Return [X, Y] of the center of cell containing provided text 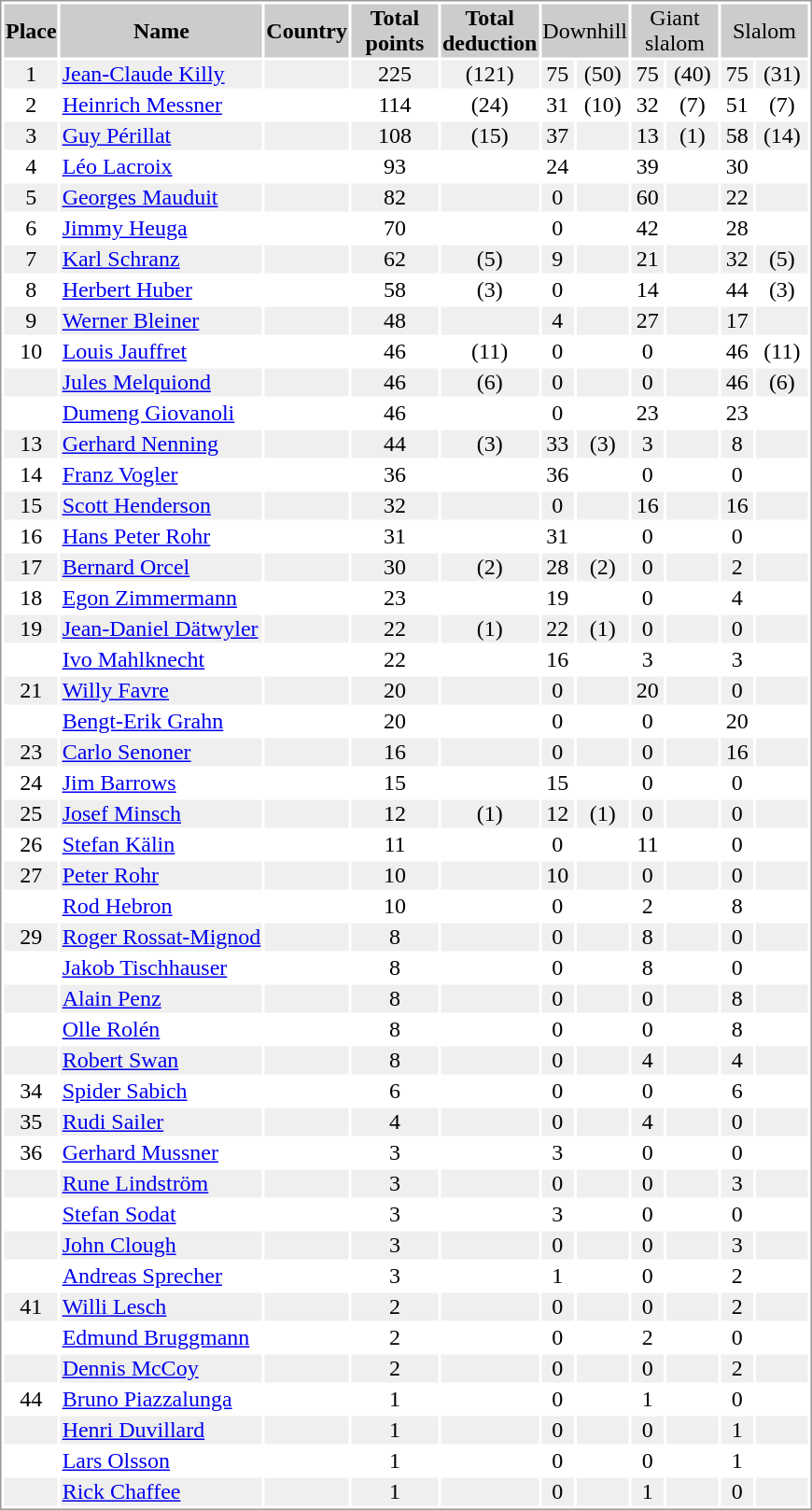
Robert Swan [161, 1060]
Name [161, 30]
Henri Duvillard [161, 1430]
Place [31, 30]
Scott Henderson [161, 505]
Gerhard Nenning [161, 444]
108 [394, 135]
Jean-Daniel Dätwyler [161, 628]
Ivo Mahlknecht [161, 660]
26 [31, 845]
Stefan Kälin [161, 845]
Rune Lindström [161, 1183]
Herbert Huber [161, 290]
(14) [782, 135]
7 [31, 259]
34 [31, 1092]
Jakob Tischhauser [161, 968]
Giantslalom [676, 30]
Edmund Bruggmann [161, 1338]
Bernard Orcel [161, 567]
Louis Jauffret [161, 352]
Totalpoints [394, 30]
225 [394, 74]
John Clough [161, 1245]
29 [31, 937]
Rudi Sailer [161, 1122]
Carlo Senoner [161, 752]
Alain Penz [161, 998]
(15) [489, 135]
Heinrich Messner [161, 106]
Gerhard Mussner [161, 1153]
33 [558, 444]
Peter Rohr [161, 875]
Léo Lacroix [161, 167]
Jules Melquiond [161, 382]
Jim Barrows [161, 783]
42 [648, 229]
Rick Chaffee [161, 1491]
Rod Hebron [161, 907]
Jean-Claude Killy [161, 74]
Roger Rossat-Mignod [161, 937]
Spider Sabich [161, 1092]
Werner Bleiner [161, 320]
(31) [782, 74]
Franz Vogler [161, 475]
37 [558, 135]
Willi Lesch [161, 1306]
Josef Minsch [161, 813]
Country [307, 30]
Olle Rolén [161, 1030]
93 [394, 167]
Egon Zimmermann [161, 599]
5 [31, 197]
Guy Périllat [161, 135]
18 [31, 599]
48 [394, 320]
Stefan Sodat [161, 1215]
(121) [489, 74]
82 [394, 197]
Bruno Piazzalunga [161, 1400]
60 [648, 197]
41 [31, 1306]
Slalom [765, 30]
25 [31, 813]
(50) [603, 74]
Lars Olsson [161, 1461]
Downhill [585, 30]
Georges Mauduit [161, 197]
39 [648, 167]
Totaldeduction [489, 30]
Hans Peter Rohr [161, 537]
114 [394, 106]
Jimmy Heuga [161, 229]
Andreas Sprecher [161, 1277]
Dennis McCoy [161, 1368]
Bengt-Erik Grahn [161, 722]
51 [737, 106]
(40) [693, 74]
(10) [603, 106]
(24) [489, 106]
70 [394, 229]
Willy Favre [161, 690]
Karl Schranz [161, 259]
Dumeng Giovanoli [161, 414]
35 [31, 1122]
62 [394, 259]
